For the text-containing cell, return its midpoint in [x, y] coordinate format. 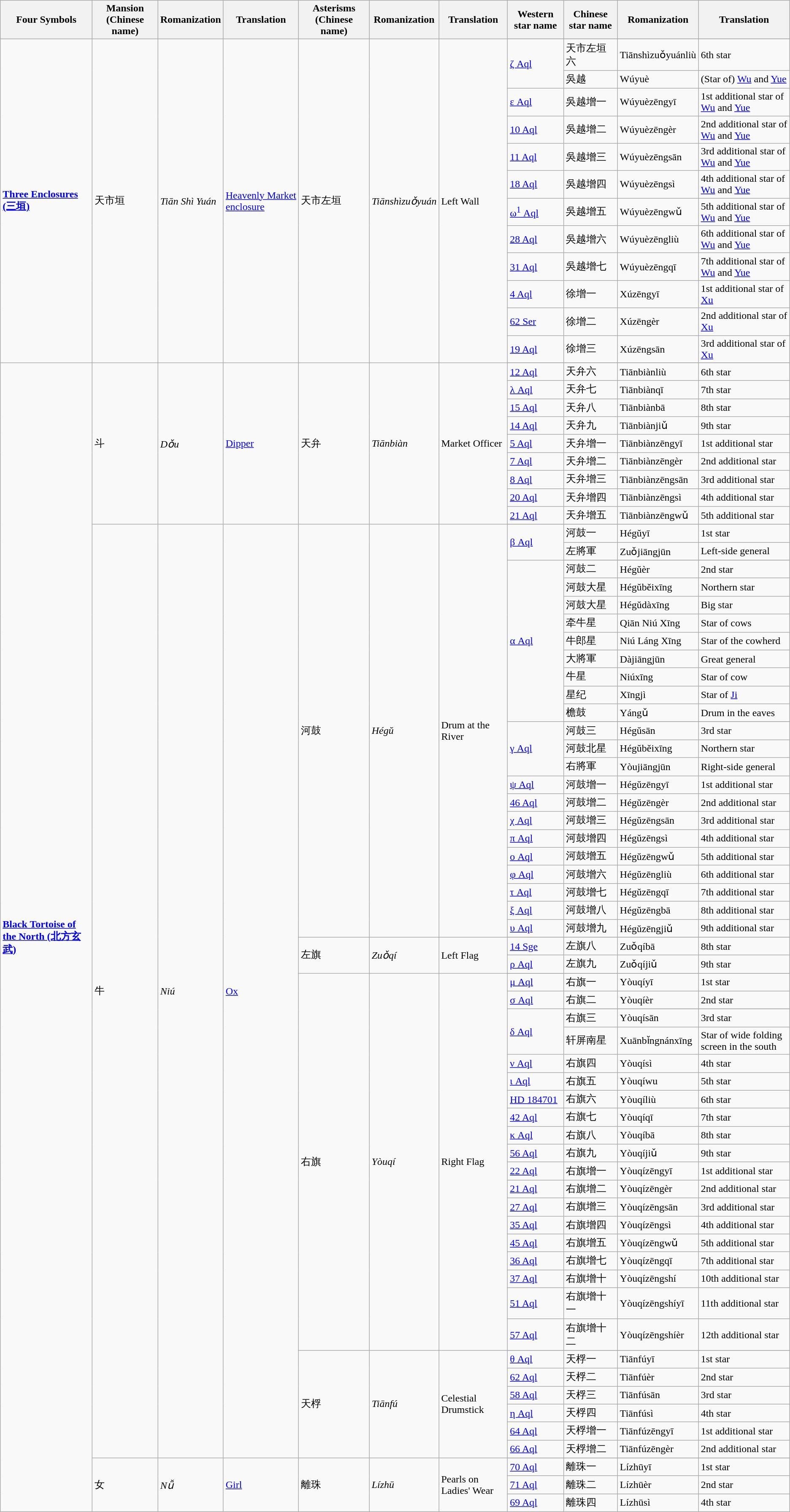
Hégŭzēngbā [658, 910]
45 Aql [536, 1243]
α Aql [536, 641]
Yòuqísān [658, 1018]
Lízhūsì [658, 1503]
Yòuqízēngqī [658, 1261]
Hégŭzēngqī [658, 892]
Wúyuèzēngwǔ [658, 212]
Drum in the eaves [744, 713]
河鼓增一 [590, 784]
σ Aql [536, 1000]
64 Aql [536, 1431]
右旗增七 [590, 1261]
牛郎星 [590, 641]
河鼓北星 [590, 749]
Tiānbiànqī [658, 390]
Western star name [536, 20]
右旗九 [590, 1153]
天桴一 [590, 1359]
Yòuqí [404, 1162]
天弁 [334, 444]
Tiānfú [404, 1404]
吳越增七 [590, 267]
Right-side general [744, 767]
Tiānbiànzēngwǔ [658, 515]
天弁增四 [590, 498]
Yòuqízēngyī [658, 1171]
11th additional star [744, 1303]
12th additional star [744, 1334]
天桴增二 [590, 1449]
Yòujiāngjūn [658, 767]
Tiānshìzuǒyuánliù [658, 55]
Star of the cowherd [744, 641]
Great general [744, 659]
吳越增二 [590, 129]
Left-side general [744, 552]
天市左垣六 [590, 55]
Zuǒqíjiǔ [658, 964]
左旗八 [590, 946]
Star of cows [744, 623]
Mansion (Chinese name) [125, 20]
右旗增五 [590, 1243]
吳越增五 [590, 212]
Tiānfúzēngyī [658, 1431]
天桴四 [590, 1413]
1st additional star of Xu [744, 294]
Wúyuèzēngèr [658, 129]
Girl [261, 1485]
大將軍 [590, 659]
河鼓增三 [590, 821]
右旗一 [590, 982]
Xúzēngsān [658, 349]
左旗 [334, 955]
Wúyuèzēngyī [658, 102]
星纪 [590, 695]
Star of wide folding screen in the south [744, 1041]
18 Aql [536, 185]
Star of cow [744, 677]
Wúyuèzēngliù [658, 240]
Black Tortoise of the North (北方玄武) [46, 937]
4 Aql [536, 294]
9th additional star [744, 929]
Hégŭzēngjiǔ [658, 929]
Yòuqíbā [658, 1135]
φ Aql [536, 875]
吳越增一 [590, 102]
Star of Ji [744, 695]
Celestial Drumstick [473, 1404]
Xúzēngèr [658, 321]
轩屏南星 [590, 1041]
35 Aql [536, 1225]
Tiānshìzuǒyuán [404, 201]
天弁增二 [590, 461]
斗 [125, 444]
Yòuqíyī [658, 982]
Tiānbiànliù [658, 372]
Hégŭèr [658, 569]
Niú Láng Xīng [658, 641]
Ox [261, 991]
56 Aql [536, 1153]
22 Aql [536, 1171]
Yòuqízēngèr [658, 1189]
Heavenly Market enclosure [261, 201]
ω1 Aql [536, 212]
Chinese star name [590, 20]
徐增三 [590, 349]
Yòuqízēngshíèr [658, 1334]
Nǚ [191, 1485]
天市垣 [125, 201]
右旗增一 [590, 1171]
右旗四 [590, 1064]
ρ Aql [536, 964]
Dǒu [191, 444]
Tiānbiànzēngyī [658, 444]
70 Aql [536, 1467]
71 Aql [536, 1485]
λ Aql [536, 390]
ε Aql [536, 102]
離珠 [334, 1485]
6th additional star [744, 875]
12 Aql [536, 372]
Zuǒqí [404, 955]
31 Aql [536, 267]
Drum at the River [473, 730]
吳越增三 [590, 157]
牵牛星 [590, 623]
58 Aql [536, 1395]
Xīngjì [658, 695]
66 Aql [536, 1449]
右旗增四 [590, 1225]
19 Aql [536, 349]
離珠一 [590, 1467]
離珠四 [590, 1503]
Hégŭzēngsì [658, 838]
Hégŭzēngwǔ [658, 856]
Hégŭzēngsān [658, 821]
Zuǒjiāngjūn [658, 552]
Yòuqíwu [658, 1081]
Xuānbǐngnánxīng [658, 1041]
Tiānbiànzēngsì [658, 498]
Yòuqízēngshí [658, 1279]
ξ Aql [536, 910]
吳越增四 [590, 185]
20 Aql [536, 498]
天弁增一 [590, 444]
Wúyuèzēngsì [658, 185]
6th additional star of Wu and Yue [744, 240]
Right Flag [473, 1162]
右旗增十二 [590, 1334]
左旗九 [590, 964]
右旗七 [590, 1118]
κ Aql [536, 1135]
Tiānbiànjiǔ [658, 426]
河鼓增四 [590, 838]
3rd additional star of Xu [744, 349]
右旗六 [590, 1099]
右旗八 [590, 1135]
河鼓增六 [590, 875]
Four Symbols [46, 20]
36 Aql [536, 1261]
河鼓三 [590, 730]
Yòuqízēngshíyī [658, 1303]
62 Aql [536, 1377]
Left Wall [473, 201]
Tiānbiànzēngèr [658, 461]
10 Aql [536, 129]
1st additional star of Wu and Yue [744, 102]
ζ Aql [536, 64]
8 Aql [536, 479]
河鼓增五 [590, 856]
右旗增二 [590, 1189]
5th star [744, 1081]
河鼓 [334, 730]
Xúzēngyī [658, 294]
51 Aql [536, 1303]
Yángǔ [658, 713]
Hégŭdàxīng [658, 605]
β Aql [536, 542]
天弁增五 [590, 515]
Tiānfúèr [658, 1377]
μ Aql [536, 982]
天弁七 [590, 390]
Tiānbiànbā [658, 407]
Wúyuèzēngsān [658, 157]
ο Aql [536, 856]
Yòuqíjiǔ [658, 1153]
天弁增三 [590, 479]
Tiān Shì Yuán [191, 201]
37 Aql [536, 1279]
河鼓增二 [590, 803]
Tiānbiànzēngsān [658, 479]
Yòuqízēngsān [658, 1207]
ν Aql [536, 1064]
Three Enclosures (三垣) [46, 201]
HD 184701 [536, 1099]
τ Aql [536, 892]
Yòuqíliù [658, 1099]
8th additional star [744, 910]
Hégŭzēngèr [658, 803]
Qiān Niú Xīng [658, 623]
右將軍 [590, 767]
Tiānfúyī [658, 1359]
7 Aql [536, 461]
河鼓增七 [590, 892]
天弁六 [590, 372]
Wúyuèzēngqī [658, 267]
η Aql [536, 1413]
徐增二 [590, 321]
46 Aql [536, 803]
42 Aql [536, 1118]
吳越增六 [590, 240]
Tiānfúsān [658, 1395]
牛 [125, 991]
Asterisms (Chinese name) [334, 20]
28 Aql [536, 240]
62 Ser [536, 321]
Dàjiāngjūn [658, 659]
δ Aql [536, 1032]
27 Aql [536, 1207]
4th additional star of Wu and Yue [744, 185]
右旗增十一 [590, 1303]
左將軍 [590, 552]
天桴三 [590, 1395]
Wúyuè [658, 79]
Market Officer [473, 444]
牛星 [590, 677]
河鼓增九 [590, 929]
Dipper [261, 444]
天桴二 [590, 1377]
θ Aql [536, 1359]
π Aql [536, 838]
57 Aql [536, 1334]
Yòuqízēngwǔ [658, 1243]
ψ Aql [536, 784]
右旗二 [590, 1000]
5 Aql [536, 444]
Lízhūèr [658, 1485]
ι Aql [536, 1081]
15 Aql [536, 407]
天弁八 [590, 407]
右旗五 [590, 1081]
(Star of) Wu and Yue [744, 79]
χ Aql [536, 821]
Hégŭzēngyī [658, 784]
Tiānfúsì [658, 1413]
Lízhū [404, 1485]
天桴 [334, 1404]
Yòuqíèr [658, 1000]
Hégŭsān [658, 730]
Tiānfúzēngèr [658, 1449]
69 Aql [536, 1503]
右旗增三 [590, 1207]
天弁九 [590, 426]
Big star [744, 605]
γ Aql [536, 749]
7th additional star of Wu and Yue [744, 267]
Pearls on Ladies' Wear [473, 1485]
11 Aql [536, 157]
3rd additional star of Wu and Yue [744, 157]
Tiānbiàn [404, 444]
右旗 [334, 1162]
右旗三 [590, 1018]
Zuǒqíbā [658, 946]
河鼓一 [590, 533]
Niú [191, 991]
徐增一 [590, 294]
Lízhūyī [658, 1467]
Yòuqísì [658, 1064]
離珠二 [590, 1485]
14 Sge [536, 946]
女 [125, 1485]
天桴增一 [590, 1431]
Hégŭyī [658, 533]
Hégŭ [404, 730]
河鼓二 [590, 569]
Hégŭzēngliù [658, 875]
14 Aql [536, 426]
Left Flag [473, 955]
右旗增十 [590, 1279]
吳越 [590, 79]
Yòuqíqī [658, 1118]
河鼓增八 [590, 910]
2nd additional star of Wu and Yue [744, 129]
υ Aql [536, 929]
Niúxīng [658, 677]
Yòuqízēngsì [658, 1225]
2nd additional star of Xu [744, 321]
5th additional star of Wu and Yue [744, 212]
10th additional star [744, 1279]
檐鼓 [590, 713]
天市左垣 [334, 201]
